Locate the cell with the specified text and output its (X, Y) center coordinate. 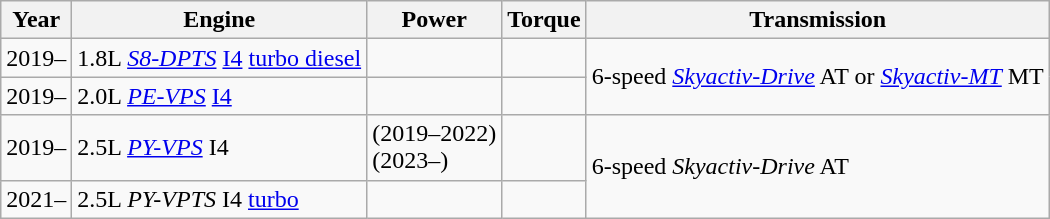
(2019–2022) (2023–) (434, 148)
Engine (220, 20)
Year (36, 20)
2.5L PY-VPS I4 (220, 148)
2021– (36, 199)
2.5L PY-VPTS I4 turbo (220, 199)
Transmission (818, 20)
6-speed Skyactiv-Drive AT or Skyactiv-MT MT (818, 77)
2.0L PE-VPS I4 (220, 96)
1.8L S8-DPTS I4 turbo diesel (220, 58)
Power (434, 20)
6-speed Skyactiv-Drive AT (818, 166)
Torque (544, 20)
